Provide the (X, Y) coordinate of the cell's center where the given text is located.  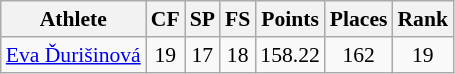
Rank (422, 19)
Athlete (74, 19)
162 (359, 55)
Points (290, 19)
CF (166, 19)
SP (202, 19)
Places (359, 19)
158.22 (290, 55)
18 (238, 55)
Eva Ďurišinová (74, 55)
FS (238, 19)
17 (202, 55)
